Output the (x, y) coordinate of the center of the cell containing the given text.  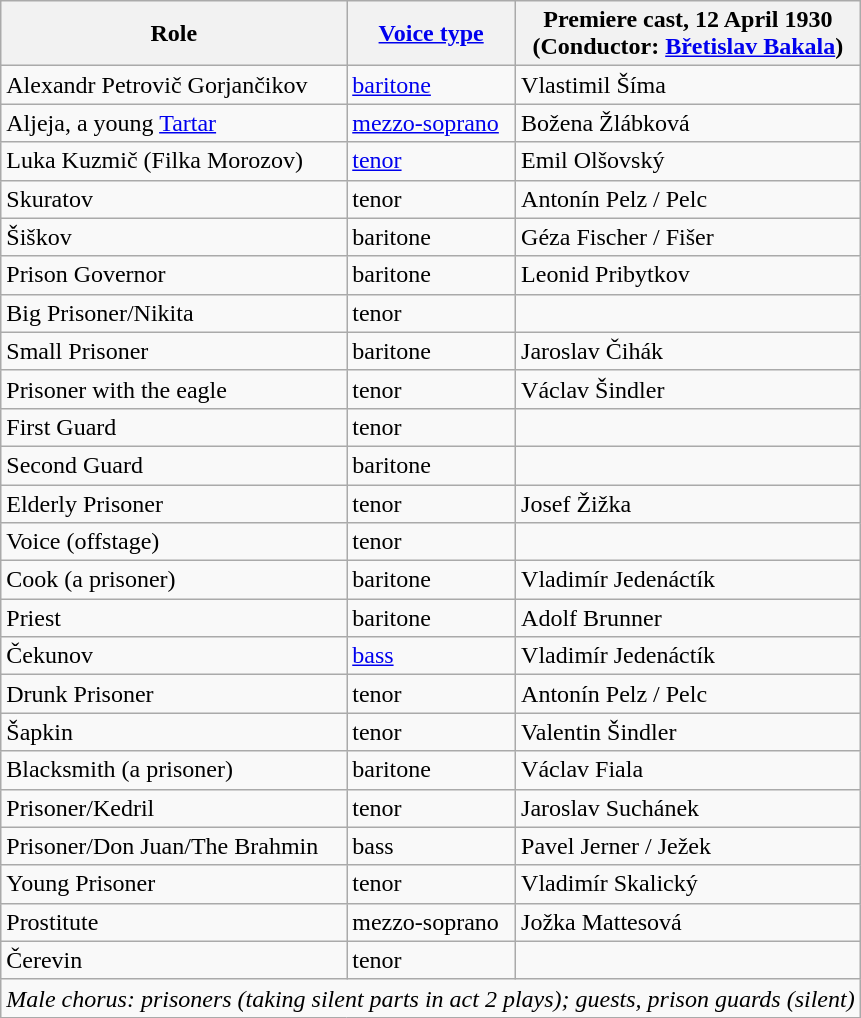
Priest (174, 618)
Premiere cast, 12 April 1930(Conductor: Břetislav Bakala) (688, 34)
Jaroslav Suchánek (688, 808)
Prisoner/Don Juan/The Brahmin (174, 846)
Role (174, 34)
Small Prisoner (174, 351)
Géza Fischer / Fišer (688, 237)
Luka Kuzmič (Filka Morozov) (174, 161)
Male chorus: prisoners (taking silent parts in act 2 plays); guests, prison guards (silent) (430, 998)
Čerevin (174, 960)
Prostitute (174, 922)
Václav Fiala (688, 770)
Leonid Pribytkov (688, 275)
Jožka Mattesová (688, 922)
Alexandr Petrovič Gorjančikov (174, 85)
Voice type (432, 34)
Čekunov (174, 656)
Aljeja, a young Tartar (174, 123)
Božena Žlábková (688, 123)
Šiškov (174, 237)
Cook (a prisoner) (174, 580)
Pavel Jerner / Ježek (688, 846)
Šapkin (174, 732)
Prisoner with the eagle (174, 389)
Valentin Šindler (688, 732)
Emil Olšovský (688, 161)
Second Guard (174, 465)
Vlastimil Šíma (688, 85)
Drunk Prisoner (174, 694)
Josef Žižka (688, 503)
Elderly Prisoner (174, 503)
First Guard (174, 427)
Adolf Brunner (688, 618)
Jaroslav Čihák (688, 351)
Blacksmith (a prisoner) (174, 770)
Skuratov (174, 199)
Václav Šindler (688, 389)
Prisoner/Kedril (174, 808)
Young Prisoner (174, 884)
Prison Governor (174, 275)
Voice (offstage) (174, 542)
Vladimír Skalický (688, 884)
Big Prisoner/Nikita (174, 313)
